Output the (x, y) coordinate of the center of the cell containing the given text.  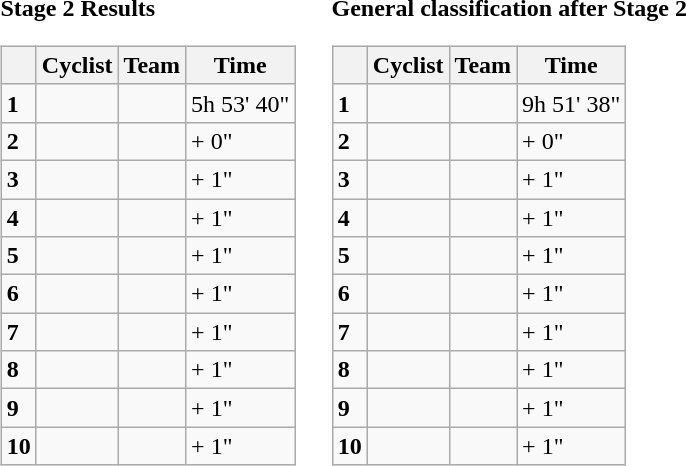
5h 53' 40" (240, 103)
9h 51' 38" (572, 103)
